Return the (x, y) coordinate for the center point of the cell that contains the specified text.  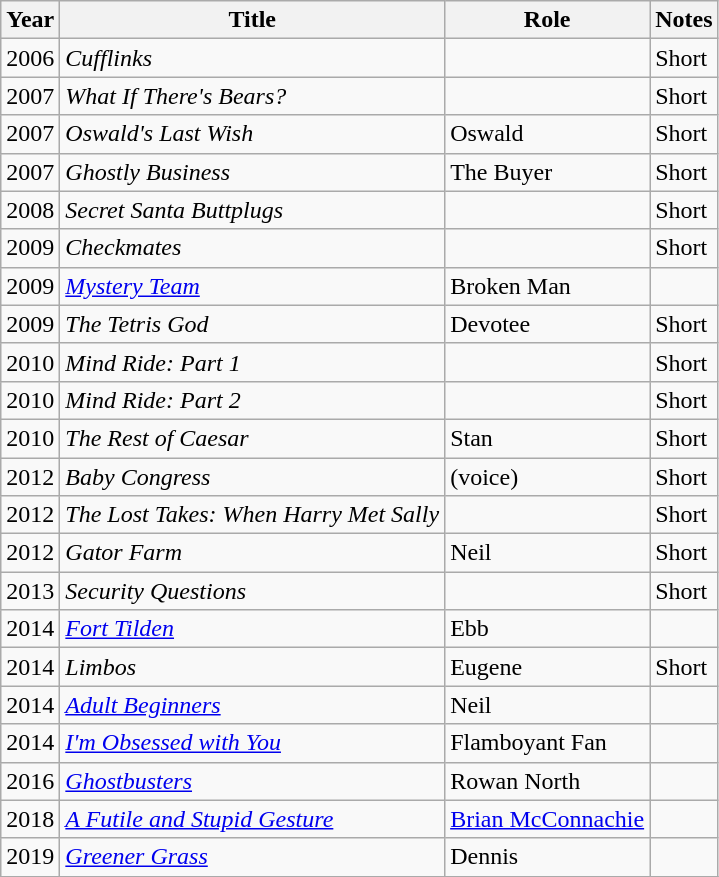
2018 (30, 819)
(voice) (548, 477)
Notes (684, 20)
Rowan North (548, 781)
2006 (30, 58)
Ebb (548, 629)
Limbos (252, 667)
Devotee (548, 324)
Role (548, 20)
What If There's Bears? (252, 96)
Flamboyant Fan (548, 743)
The Tetris God (252, 324)
Dennis (548, 857)
The Rest of Caesar (252, 438)
Ghostly Business (252, 172)
Ghostbusters (252, 781)
Stan (548, 438)
Broken Man (548, 286)
Year (30, 20)
Fort Tilden (252, 629)
2019 (30, 857)
A Futile and Stupid Gesture (252, 819)
2013 (30, 591)
Security Questions (252, 591)
Mystery Team (252, 286)
Title (252, 20)
I'm Obsessed with You (252, 743)
Eugene (548, 667)
Baby Congress (252, 477)
The Buyer (548, 172)
Brian McConnachie (548, 819)
Mind Ride: Part 2 (252, 400)
Checkmates (252, 248)
The Lost Takes: When Harry Met Sally (252, 515)
Oswald's Last Wish (252, 134)
Secret Santa Buttplugs (252, 210)
Cufflinks (252, 58)
2008 (30, 210)
2016 (30, 781)
Gator Farm (252, 553)
Mind Ride: Part 1 (252, 362)
Oswald (548, 134)
Adult Beginners (252, 705)
Greener Grass (252, 857)
